From the cell containing the given text, extract its center point as [x, y] coordinate. 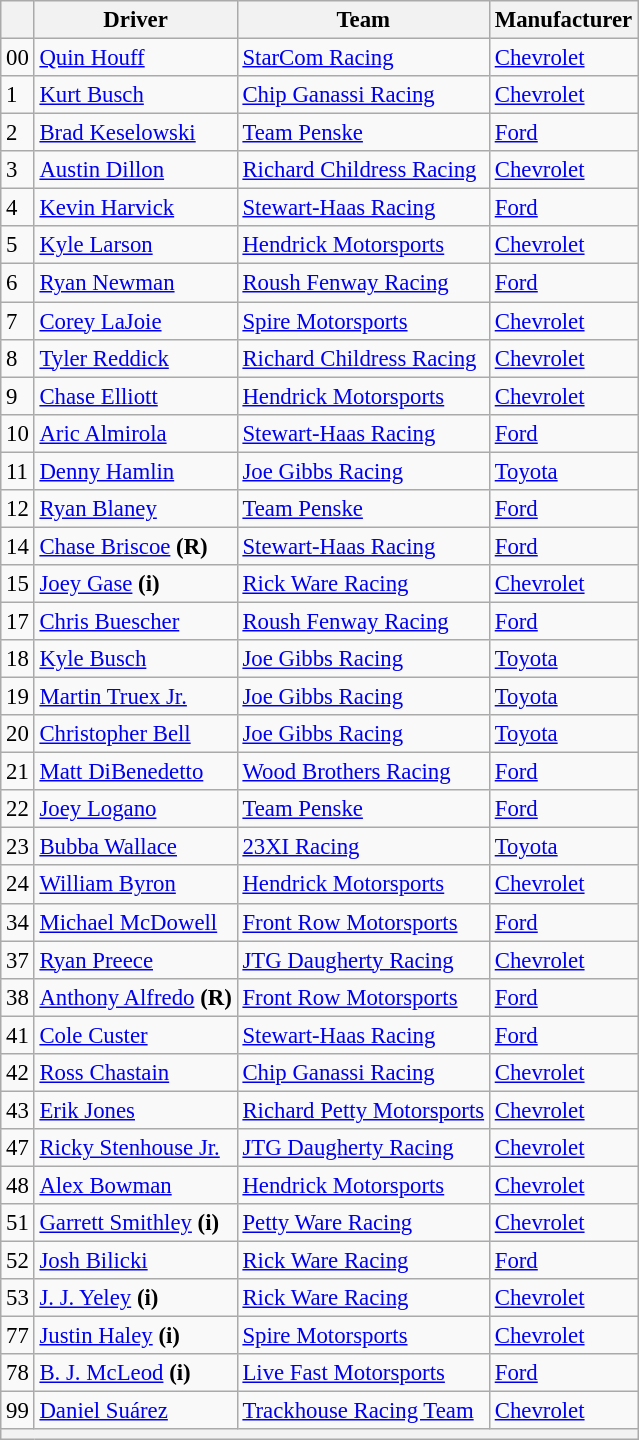
11 [18, 471]
Michael McDowell [136, 922]
Corey LaJoie [136, 321]
43 [18, 1110]
17 [18, 621]
Austin Dillon [136, 170]
22 [18, 809]
Kurt Busch [136, 95]
Anthony Alfredo (R) [136, 997]
J. J. Yeley (i) [136, 1298]
1 [18, 95]
41 [18, 1035]
4 [18, 208]
21 [18, 772]
53 [18, 1298]
Wood Brothers Racing [363, 772]
12 [18, 509]
78 [18, 1373]
77 [18, 1336]
Brad Keselowski [136, 133]
Cole Custer [136, 1035]
Richard Petty Motorsports [363, 1110]
Chase Elliott [136, 396]
Quin Houff [136, 58]
5 [18, 245]
Daniel Suárez [136, 1411]
18 [18, 659]
14 [18, 546]
00 [18, 58]
8 [18, 358]
34 [18, 922]
6 [18, 283]
Bubba Wallace [136, 847]
38 [18, 997]
Joey Logano [136, 809]
48 [18, 1185]
Christopher Bell [136, 734]
Ryan Preece [136, 960]
Live Fast Motorsports [363, 1373]
B. J. McLeod (i) [136, 1373]
19 [18, 697]
Ryan Newman [136, 283]
51 [18, 1223]
Ross Chastain [136, 1073]
Kyle Larson [136, 245]
10 [18, 433]
Chris Buescher [136, 621]
Aric Almirola [136, 433]
Denny Hamlin [136, 471]
23XI Racing [363, 847]
7 [18, 321]
99 [18, 1411]
Team [363, 20]
Matt DiBenedetto [136, 772]
Petty Ware Racing [363, 1223]
Garrett Smithley (i) [136, 1223]
47 [18, 1148]
Martin Truex Jr. [136, 697]
Erik Jones [136, 1110]
15 [18, 584]
2 [18, 133]
42 [18, 1073]
William Byron [136, 885]
3 [18, 170]
Justin Haley (i) [136, 1336]
StarCom Racing [363, 58]
Ryan Blaney [136, 509]
Alex Bowman [136, 1185]
Ricky Stenhouse Jr. [136, 1148]
Kyle Busch [136, 659]
20 [18, 734]
Trackhouse Racing Team [363, 1411]
Tyler Reddick [136, 358]
Josh Bilicki [136, 1261]
23 [18, 847]
Driver [136, 20]
9 [18, 396]
Kevin Harvick [136, 208]
Joey Gase (i) [136, 584]
52 [18, 1261]
Chase Briscoe (R) [136, 546]
24 [18, 885]
Manufacturer [563, 20]
37 [18, 960]
